Return the [X, Y] coordinate for the center point of the cell that contains the specified text.  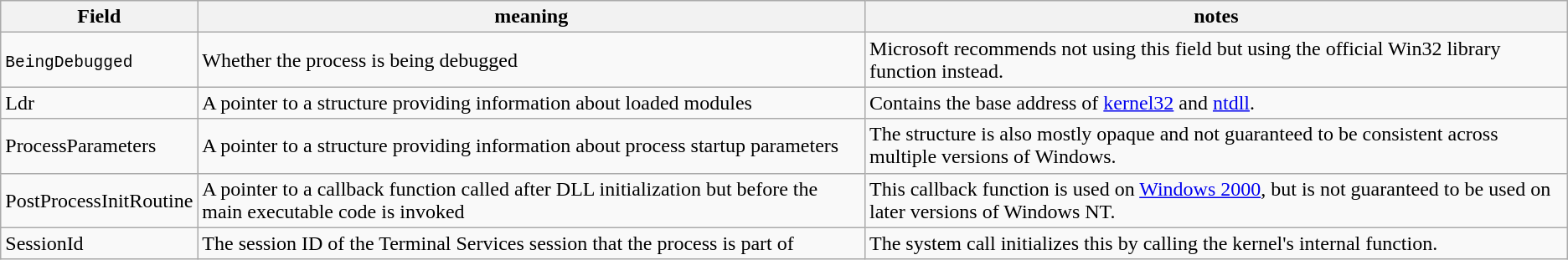
A pointer to a structure providing information about process startup parameters [531, 145]
Field [99, 17]
Whether the process is being debugged [531, 60]
The system call initializes this by calling the kernel's internal function. [1216, 243]
SessionId [99, 243]
Contains the base address of kernel32 and ntdll. [1216, 103]
PostProcessInitRoutine [99, 201]
The session ID of the Terminal Services session that the process is part of [531, 243]
Microsoft recommends not using this field but using the official Win32 library function instead. [1216, 60]
A pointer to a structure providing information about loaded modules [531, 103]
The structure is also mostly opaque and not guaranteed to be consistent across multiple versions of Windows. [1216, 145]
ProcessParameters [99, 145]
BeingDebugged [99, 60]
meaning [531, 17]
Ldr [99, 103]
A pointer to a callback function called after DLL initialization but before the main executable code is invoked [531, 201]
notes [1216, 17]
This callback function is used on Windows 2000, but is not guaranteed to be used on later versions of Windows NT. [1216, 201]
